Extract the [x, y] coordinate from the center of the cell holding the provided text.  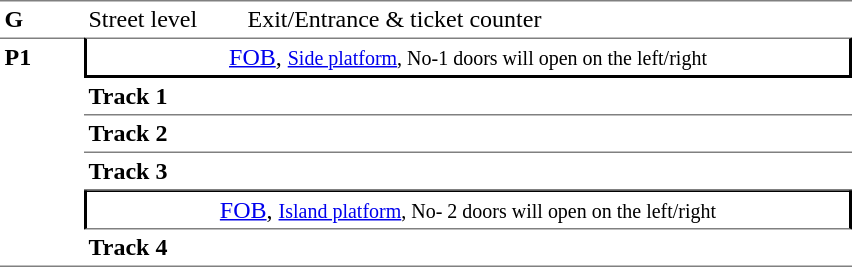
G [42, 19]
FOB, Island platform, No- 2 doors will open on the left/right [468, 210]
Street level [164, 19]
FOB, Side platform, No-1 doors will open on the left/right [468, 58]
Exit/Entrance & ticket counter [548, 19]
Track 1 [164, 97]
Track 2 [164, 135]
Track 3 [164, 172]
